Provide the [X, Y] coordinate of the cell's center where the given text is located.  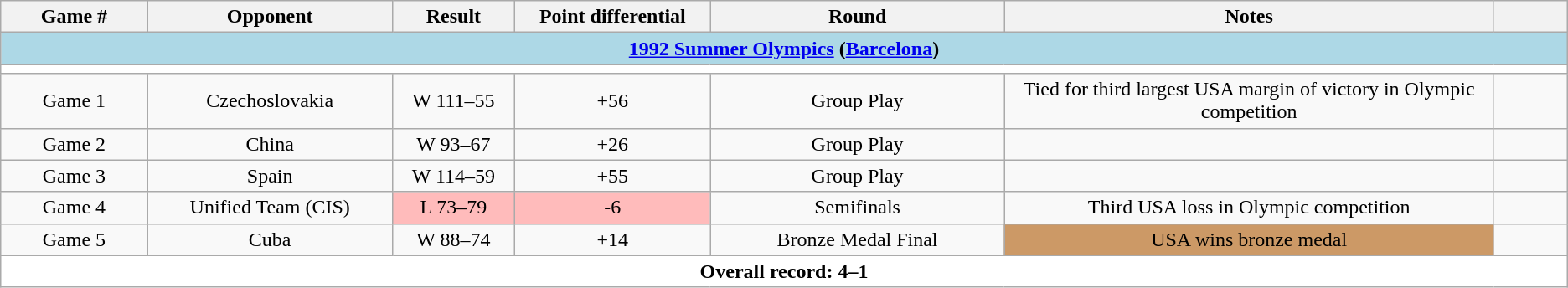
-6 [612, 208]
+56 [612, 100]
Opponent [270, 17]
Third USA loss in Olympic competition [1250, 208]
Semifinals [858, 208]
Point differential [612, 17]
+55 [612, 176]
Notes [1250, 17]
Game # [74, 17]
+14 [612, 239]
Game 1 [74, 100]
Cuba [270, 239]
Overall record: 4–1 [784, 271]
L 73–79 [453, 208]
China [270, 144]
USA wins bronze medal [1250, 239]
+26 [612, 144]
Game 4 [74, 208]
Unified Team (CIS) [270, 208]
Tied for third largest USA margin of victory in Olympic competition [1250, 100]
Spain [270, 176]
Game 5 [74, 239]
Game 2 [74, 144]
W 88–74 [453, 239]
W 114–59 [453, 176]
Czechoslovakia [270, 100]
W 93–67 [453, 144]
Round [858, 17]
Game 3 [74, 176]
Result [453, 17]
1992 Summer Olympics (Barcelona) [784, 49]
Bronze Medal Final [858, 239]
W 111–55 [453, 100]
